Pinpoint the cell where the given text exists, returning its [x, y] midpoint coordinate. 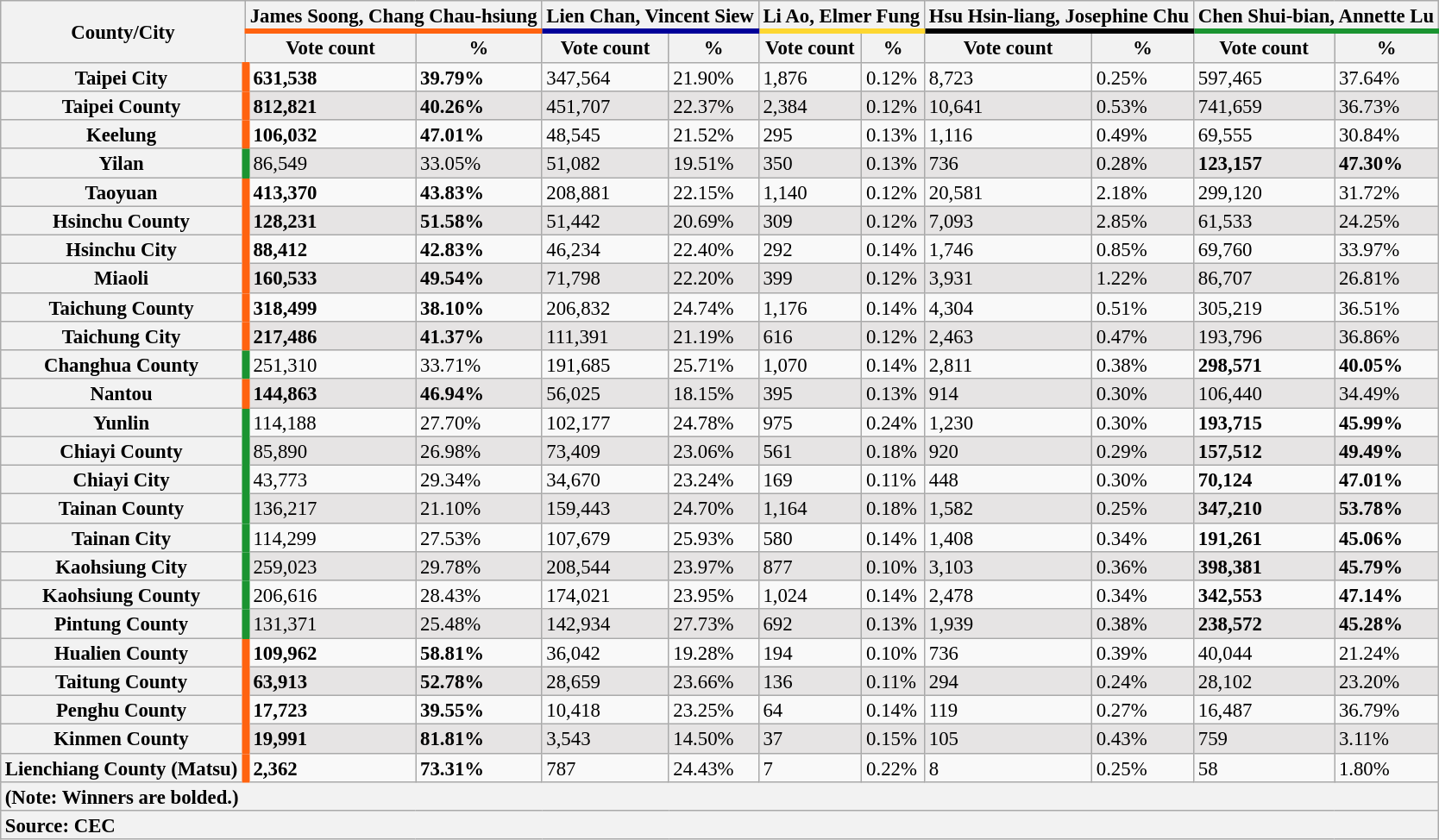
191,685 [606, 364]
193,715 [1263, 421]
2,362 [330, 768]
48,545 [606, 135]
23.95% [713, 595]
0.85% [1142, 248]
561 [810, 450]
342,553 [1263, 595]
1.80% [1387, 768]
49.49% [1387, 450]
Nantou [123, 393]
49.54% [479, 278]
51,082 [606, 162]
30.84% [1387, 135]
22.15% [713, 191]
413,370 [330, 191]
Kinmen County [123, 738]
81.81% [479, 738]
51.58% [479, 221]
45.06% [1387, 536]
Taoyuan [123, 191]
0.29% [1142, 450]
69,555 [1263, 135]
787 [606, 768]
37 [810, 738]
23.20% [1387, 681]
106,032 [330, 135]
19.28% [713, 652]
2,384 [810, 105]
Tainan County [123, 509]
(Note: Winners are bolded.) [719, 795]
63,913 [330, 681]
21.19% [713, 335]
106,440 [1263, 393]
86,707 [1263, 278]
Pintung County [123, 623]
Miaoli [123, 278]
53.78% [1387, 509]
347,210 [1263, 509]
43.83% [479, 191]
109,962 [330, 652]
2,463 [1009, 335]
350 [810, 162]
0.22% [894, 768]
292 [810, 248]
27.73% [713, 623]
0.39% [1142, 652]
22.37% [713, 105]
580 [810, 536]
14.50% [713, 738]
25.93% [713, 536]
174,021 [606, 595]
7,093 [1009, 221]
Chiayi County [123, 450]
Hualien County [123, 652]
206,832 [606, 307]
102,177 [606, 421]
56,025 [606, 393]
26.81% [1387, 278]
39.55% [479, 709]
27.53% [479, 536]
70,124 [1263, 480]
206,616 [330, 595]
Tainan City [123, 536]
19.51% [713, 162]
18.15% [713, 393]
Taichung City [123, 335]
105 [1009, 738]
169 [810, 480]
41.37% [479, 335]
31.72% [1387, 191]
42.83% [479, 248]
142,934 [606, 623]
24.74% [713, 307]
40,044 [1263, 652]
347,564 [606, 76]
309 [810, 221]
16,487 [1263, 709]
3,543 [606, 738]
1,176 [810, 307]
Chiayi City [123, 480]
45.99% [1387, 421]
1,582 [1009, 509]
631,538 [330, 76]
107,679 [606, 536]
0.15% [894, 738]
73.31% [479, 768]
238,572 [1263, 623]
88,412 [330, 248]
Lien Chan, Vincent Siew [650, 16]
1,116 [1009, 135]
58 [1263, 768]
26.98% [479, 450]
160,533 [330, 278]
23.24% [713, 480]
8,723 [1009, 76]
Chen Shui-bian, Annette Lu [1316, 16]
36.73% [1387, 105]
34.49% [1387, 393]
119 [1009, 709]
8 [1009, 768]
1,746 [1009, 248]
217,486 [330, 335]
34,670 [606, 480]
37.64% [1387, 76]
259,023 [330, 566]
114,299 [330, 536]
86,549 [330, 162]
3,103 [1009, 566]
2.18% [1142, 191]
46,234 [606, 248]
17,723 [330, 709]
Yilan [123, 162]
21.24% [1387, 652]
29.78% [479, 566]
Changhua County [123, 364]
Taitung County [123, 681]
24.78% [713, 421]
0.47% [1142, 335]
Penghu County [123, 709]
27.70% [479, 421]
4,304 [1009, 307]
920 [1009, 450]
33.97% [1387, 248]
299,120 [1263, 191]
914 [1009, 393]
10,418 [606, 709]
36,042 [606, 652]
James Soong, Chang Chau-hsiung [393, 16]
741,659 [1263, 105]
Lienchiang County (Matsu) [123, 768]
52.78% [479, 681]
25.48% [479, 623]
2,811 [1009, 364]
877 [810, 566]
40.05% [1387, 364]
Source: CEC [719, 824]
251,310 [330, 364]
Yunlin [123, 421]
Taipei County [123, 105]
193,796 [1263, 335]
398,381 [1263, 566]
448 [1009, 480]
20.69% [713, 221]
24.43% [713, 768]
1.22% [1142, 278]
294 [1009, 681]
22.20% [713, 278]
25.71% [713, 364]
38.10% [479, 307]
1,070 [810, 364]
21.90% [713, 76]
616 [810, 335]
Taipei City [123, 76]
157,512 [1263, 450]
36.51% [1387, 307]
20,581 [1009, 191]
3,931 [1009, 278]
Kaohsiung City [123, 566]
Hsinchu County [123, 221]
111,391 [606, 335]
Hsinchu City [123, 248]
23.97% [713, 566]
1,140 [810, 191]
23.25% [713, 709]
2.85% [1142, 221]
0.28% [1142, 162]
0.51% [1142, 307]
47.30% [1387, 162]
Hsu Hsin-liang, Josephine Chu [1059, 16]
39.79% [479, 76]
128,231 [330, 221]
24.70% [713, 509]
51,442 [606, 221]
0.36% [1142, 566]
40.26% [479, 105]
305,219 [1263, 307]
23.06% [713, 450]
295 [810, 135]
21.52% [713, 135]
58.81% [479, 652]
85,890 [330, 450]
45.28% [1387, 623]
Keelung [123, 135]
159,443 [606, 509]
28.43% [479, 595]
123,157 [1263, 162]
114,188 [330, 421]
43,773 [330, 480]
144,863 [330, 393]
191,261 [1263, 536]
29.34% [479, 480]
298,571 [1263, 364]
136,217 [330, 509]
Kaohsiung County [123, 595]
975 [810, 421]
812,821 [330, 105]
0.43% [1142, 738]
1,230 [1009, 421]
692 [810, 623]
451,707 [606, 105]
0.27% [1142, 709]
1,939 [1009, 623]
73,409 [606, 450]
0.49% [1142, 135]
194 [810, 652]
County/City [123, 31]
208,544 [606, 566]
21.10% [479, 509]
24.25% [1387, 221]
131,371 [330, 623]
759 [1263, 738]
1,024 [810, 595]
28,102 [1263, 681]
399 [810, 278]
69,760 [1263, 248]
23.66% [713, 681]
22.40% [713, 248]
19,991 [330, 738]
2,478 [1009, 595]
7 [810, 768]
45.79% [1387, 566]
0.53% [1142, 105]
36.79% [1387, 709]
36.86% [1387, 335]
1,164 [810, 509]
28,659 [606, 681]
1,408 [1009, 536]
Taichung County [123, 307]
597,465 [1263, 76]
64 [810, 709]
1,876 [810, 76]
208,881 [606, 191]
33.05% [479, 162]
10,641 [1009, 105]
318,499 [330, 307]
Li Ao, Elmer Fung [841, 16]
395 [810, 393]
47.14% [1387, 595]
136 [810, 681]
33.71% [479, 364]
71,798 [606, 278]
61,533 [1263, 221]
3.11% [1387, 738]
46.94% [479, 393]
